Scan for the cell matching the given text and deliver its (X, Y) coordinate at center. 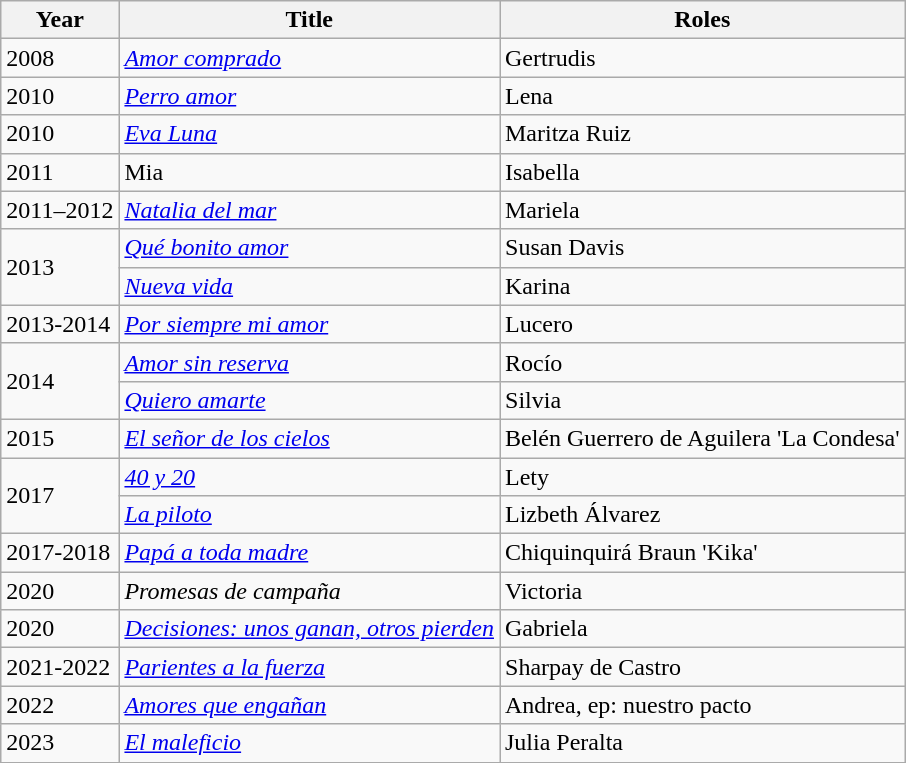
Quiero amarte (310, 400)
Parientes a la fuerza (310, 667)
2011–2012 (60, 210)
2011 (60, 172)
2017 (60, 496)
Por siempre mi amor (310, 324)
2015 (60, 438)
2021-2022 (60, 667)
2022 (60, 705)
Karina (703, 286)
Amor comprado (310, 58)
Maritza Ruiz (703, 134)
La piloto (310, 515)
Gertrudis (703, 58)
Victoria (703, 591)
Decisiones: unos ganan, otros pierden (310, 629)
Eva Luna (310, 134)
Andrea, ep: nuestro pacto (703, 705)
Amores que engañan (310, 705)
Mariela (703, 210)
Promesas de campaña (310, 591)
40 y 20 (310, 477)
2008 (60, 58)
2013 (60, 267)
Silvia (703, 400)
El señor de los cielos (310, 438)
Title (310, 20)
Lety (703, 477)
Mia (310, 172)
Isabella (703, 172)
Belén Guerrero de Aguilera 'La Condesa' (703, 438)
2013-2014 (60, 324)
Chiquinquirá Braun 'Kika' (703, 553)
Amor sin reserva (310, 362)
El maleficio (310, 743)
Papá a toda madre (310, 553)
Lizbeth Álvarez (703, 515)
Lucero (703, 324)
Year (60, 20)
Perro amor (310, 96)
2014 (60, 381)
Julia Peralta (703, 743)
Susan Davis (703, 248)
Natalia del mar (310, 210)
Lena (703, 96)
2023 (60, 743)
2017-2018 (60, 553)
Rocío (703, 362)
Nueva vida (310, 286)
Gabriela (703, 629)
Roles (703, 20)
Qué bonito amor (310, 248)
Sharpay de Castro (703, 667)
